From the cell containing the given text, extract its center point as [x, y] coordinate. 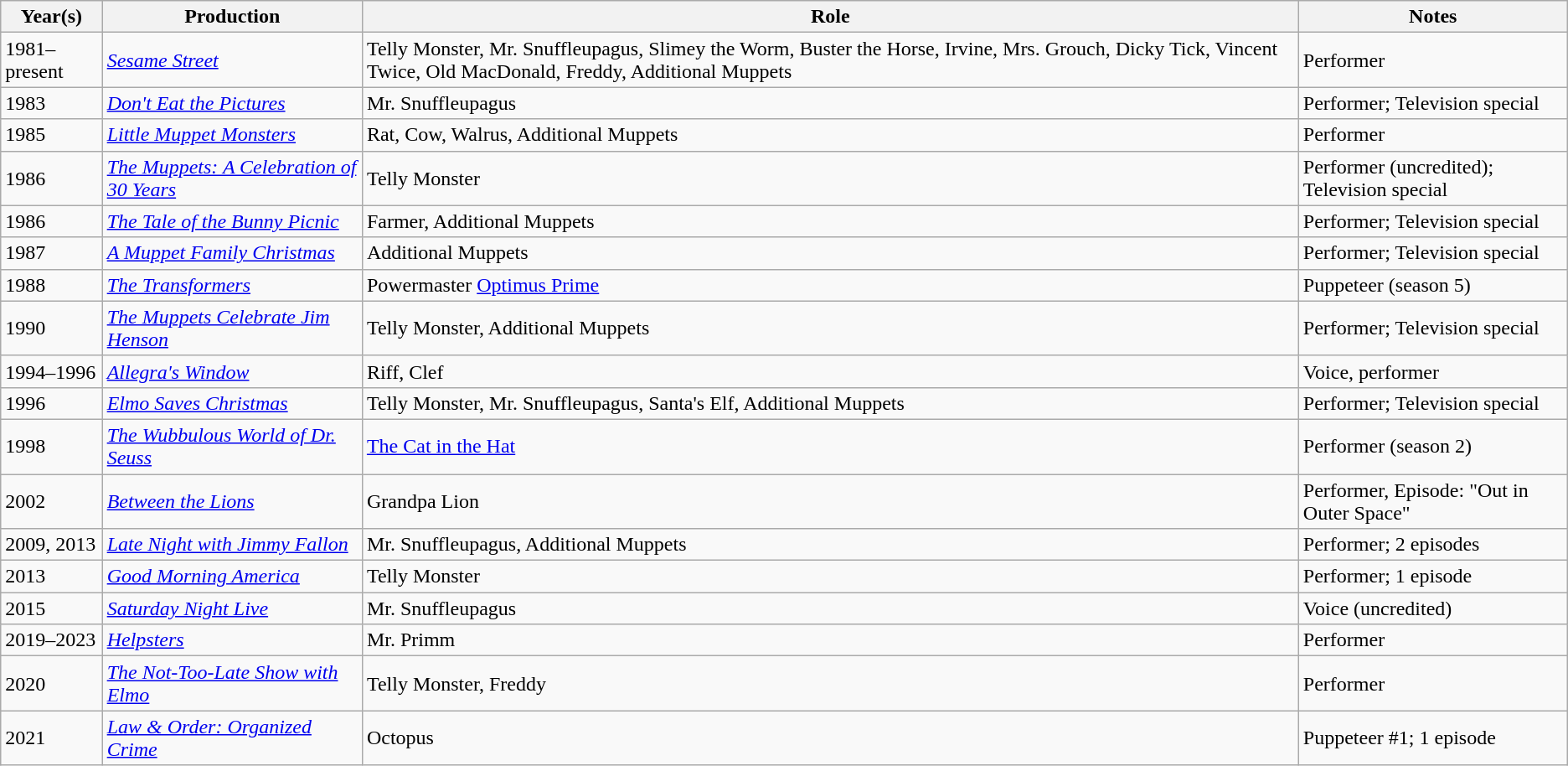
1994–1996 [52, 371]
Additional Muppets [830, 253]
1998 [52, 446]
2021 [52, 738]
Mr. Primm [830, 640]
1981–present [52, 60]
Between the Lions [232, 501]
Role [830, 17]
Telly Monster, Additional Muppets [830, 329]
1987 [52, 253]
The Wubbulous World of Dr. Seuss [232, 446]
2015 [52, 608]
Powermaster Optimus Prime [830, 285]
Performer; 2 episodes [1432, 545]
The Muppets Celebrate Jim Henson [232, 329]
Don't Eat the Pictures [232, 103]
Octopus [830, 738]
Elmo Saves Christmas [232, 403]
Performer, Episode: "Out in Outer Space" [1432, 501]
Rat, Cow, Walrus, Additional Muppets [830, 135]
Mr. Snuffleupagus, Additional Muppets [830, 545]
2020 [52, 684]
1983 [52, 103]
Puppeteer (season 5) [1432, 285]
1996 [52, 403]
Farmer, Additional Muppets [830, 221]
A Muppet Family Christmas [232, 253]
Telly Monster, Mr. Snuffleupagus, Santa's Elf, Additional Muppets [830, 403]
Riff, Clef [830, 371]
2009, 2013 [52, 545]
Voice, performer [1432, 371]
Performer; 1 episode [1432, 577]
Performer (season 2) [1432, 446]
Sesame Street [232, 60]
Little Muppet Monsters [232, 135]
The Tale of the Bunny Picnic [232, 221]
The Transformers [232, 285]
Grandpa Lion [830, 501]
Year(s) [52, 17]
Law & Order: Organized Crime [232, 738]
The Cat in the Hat [830, 446]
Puppeteer #1; 1 episode [1432, 738]
1990 [52, 329]
Performer (uncredited); Television special [1432, 178]
1988 [52, 285]
2002 [52, 501]
1985 [52, 135]
Good Morning America [232, 577]
Helpsters [232, 640]
Telly Monster, Freddy [830, 684]
Saturday Night Live [232, 608]
Voice (uncredited) [1432, 608]
Allegra's Window [232, 371]
Notes [1432, 17]
The Not-Too-Late Show with Elmo [232, 684]
Production [232, 17]
The Muppets: A Celebration of 30 Years [232, 178]
2013 [52, 577]
Late Night with Jimmy Fallon [232, 545]
2019–2023 [52, 640]
